Identify which cell holds the provided text, then report its (X, Y) central coordinate. 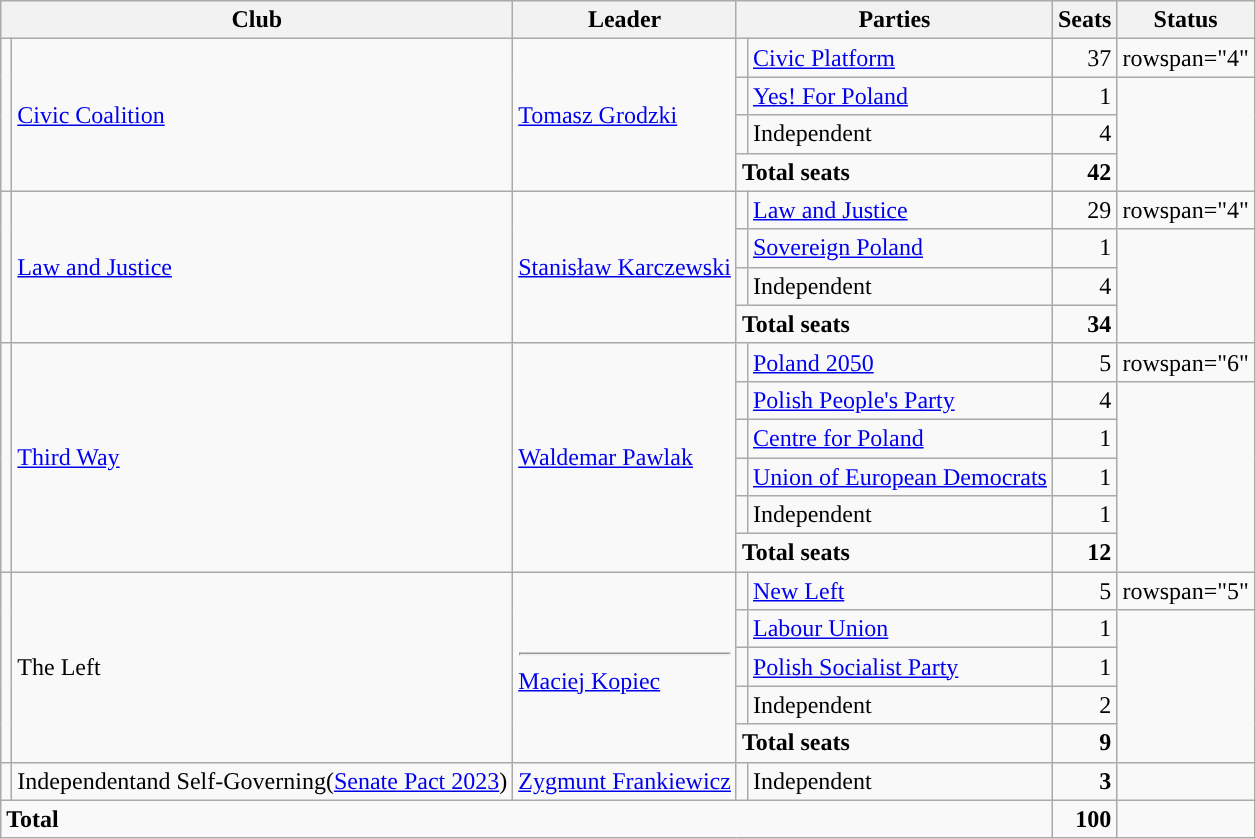
Stanisław Karczewski (625, 267)
Centre for Poland (900, 438)
Sovereign Poland (900, 248)
Civic Platform (900, 58)
3 (1084, 781)
9 (1084, 743)
rowspan="6" (1186, 362)
Yes! For Poland (900, 96)
Poland 2050 (900, 362)
100 (1084, 819)
Third Way (262, 457)
34 (1084, 324)
Zygmunt Frankiewicz (625, 781)
Seats (1084, 20)
42 (1084, 172)
Club (257, 20)
Leader (625, 20)
The Left (262, 667)
New Left (900, 591)
Total (527, 819)
Maciej Kopiec (625, 667)
Polish People's Party (900, 400)
Independentand Self-Governing(Senate Pact 2023) (262, 781)
Labour Union (900, 629)
Parties (894, 20)
29 (1084, 210)
Civic Coalition (262, 115)
Waldemar Pawlak (625, 457)
Status (1186, 20)
37 (1084, 58)
12 (1084, 553)
Union of European Democrats (900, 477)
Tomasz Grodzki (625, 115)
2 (1084, 705)
rowspan="5" (1186, 591)
Polish Socialist Party (900, 667)
